Capture the cell that displays the provided text and extract its (x, y) central coordinate. 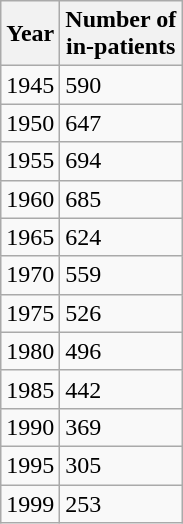
694 (121, 161)
1999 (30, 503)
Year (30, 34)
624 (121, 237)
1990 (30, 427)
559 (121, 275)
1975 (30, 313)
Number ofin-patients (121, 34)
1960 (30, 199)
1965 (30, 237)
1970 (30, 275)
1950 (30, 123)
590 (121, 85)
305 (121, 465)
369 (121, 427)
685 (121, 199)
496 (121, 351)
442 (121, 389)
1955 (30, 161)
526 (121, 313)
1995 (30, 465)
1945 (30, 85)
253 (121, 503)
1985 (30, 389)
647 (121, 123)
1980 (30, 351)
